Output the [x, y] coordinate of the center of the cell containing the given text.  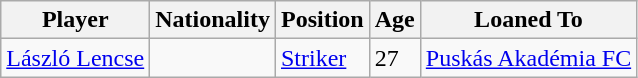
László Lencse [76, 58]
Player [76, 20]
27 [394, 58]
Puskás Akadémia FC [528, 58]
Position [322, 20]
Loaned To [528, 20]
Striker [322, 58]
Age [394, 20]
Nationality [213, 20]
